Return (X, Y) of the center of cell containing provided text 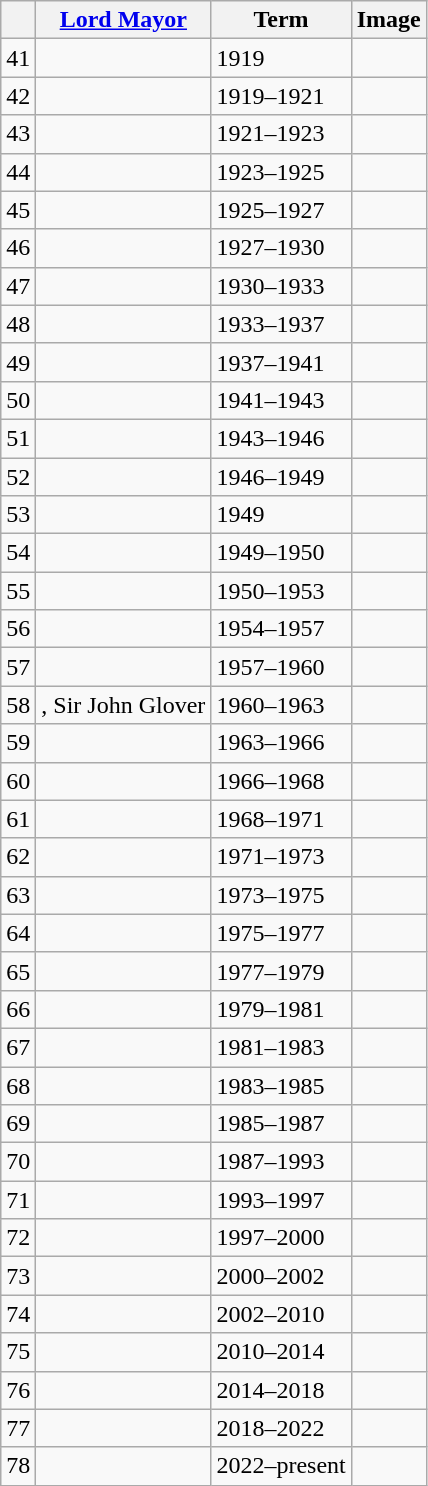
46 (18, 248)
1985–1987 (281, 1124)
1973–1975 (281, 895)
Term (281, 20)
1923–1925 (281, 172)
72 (18, 1238)
50 (18, 400)
1919–1921 (281, 96)
75 (18, 1352)
1983–1985 (281, 1085)
56 (18, 629)
1957–1960 (281, 667)
60 (18, 781)
Image (388, 20)
1960–1963 (281, 705)
1963–1966 (281, 743)
74 (18, 1314)
2002–2010 (281, 1314)
1927–1930 (281, 248)
41 (18, 58)
1943–1946 (281, 438)
2000–2002 (281, 1276)
1966–1968 (281, 781)
1949 (281, 515)
69 (18, 1124)
68 (18, 1085)
59 (18, 743)
1950–1953 (281, 591)
1997–2000 (281, 1238)
Lord Mayor (124, 20)
47 (18, 286)
51 (18, 438)
1925–1927 (281, 210)
71 (18, 1200)
65 (18, 971)
42 (18, 96)
1941–1943 (281, 400)
66 (18, 1009)
1968–1971 (281, 819)
1933–1937 (281, 324)
55 (18, 591)
2010–2014 (281, 1352)
1954–1957 (281, 629)
77 (18, 1428)
2018–2022 (281, 1428)
53 (18, 515)
67 (18, 1047)
1993–1997 (281, 1200)
, Sir John Glover (124, 705)
52 (18, 477)
1921–1923 (281, 134)
1975–1977 (281, 933)
1981–1983 (281, 1047)
43 (18, 134)
1987–1993 (281, 1162)
58 (18, 705)
73 (18, 1276)
1946–1949 (281, 477)
1949–1950 (281, 553)
57 (18, 667)
78 (18, 1466)
49 (18, 362)
61 (18, 819)
1971–1973 (281, 857)
70 (18, 1162)
1919 (281, 58)
45 (18, 210)
48 (18, 324)
54 (18, 553)
1937–1941 (281, 362)
2022–present (281, 1466)
1930–1933 (281, 286)
1979–1981 (281, 1009)
2014–2018 (281, 1390)
64 (18, 933)
63 (18, 895)
76 (18, 1390)
62 (18, 857)
44 (18, 172)
1977–1979 (281, 971)
